Identify which cell holds the provided text, then report its (x, y) central coordinate. 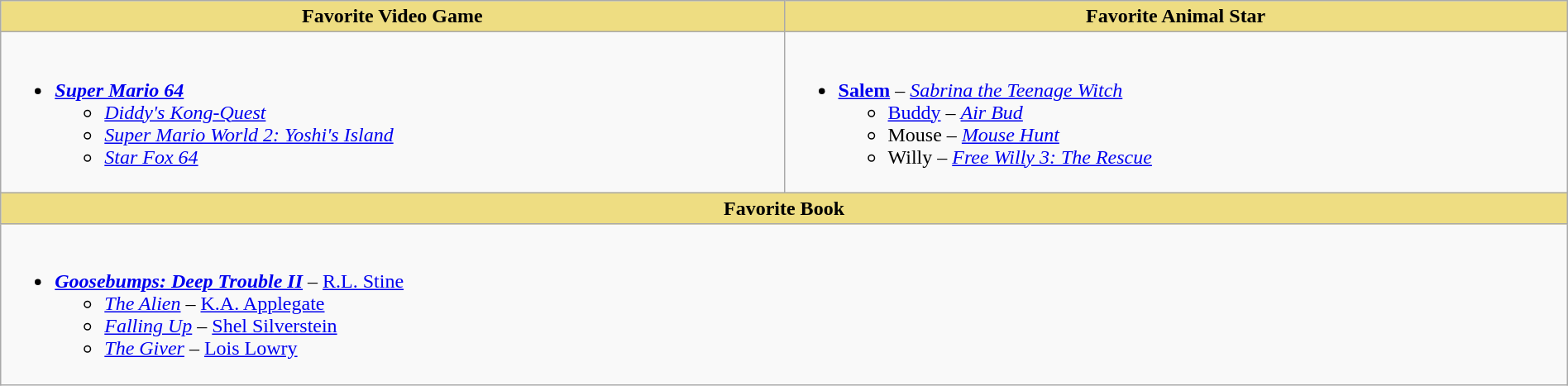
Salem – Sabrina the Teenage WitchBuddy – Air BudMouse – Mouse HuntWilly – Free Willy 3: The Rescue (1176, 112)
Goosebumps: Deep Trouble II – R.L. StineThe Alien – K.A. ApplegateFalling Up – Shel SilversteinThe Giver – Lois Lowry (784, 304)
Super Mario 64Diddy's Kong-QuestSuper Mario World 2: Yoshi's IslandStar Fox 64 (392, 112)
Favorite Book (784, 208)
Favorite Video Game (392, 17)
Favorite Animal Star (1176, 17)
